Provide the (X, Y) coordinate of the cell's center where the given text is located.  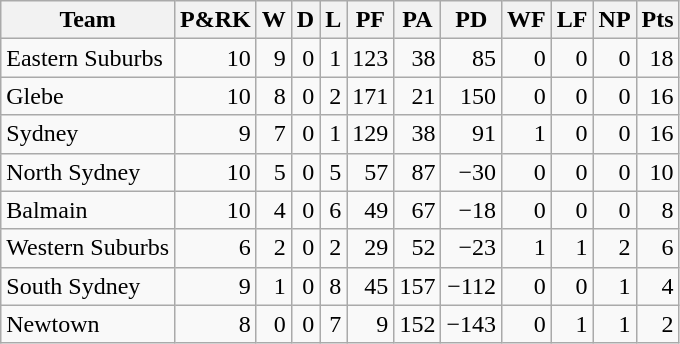
PA (418, 20)
−143 (472, 324)
49 (370, 210)
45 (370, 286)
South Sydney (88, 286)
−18 (472, 210)
152 (418, 324)
Balmain (88, 210)
67 (418, 210)
157 (418, 286)
Team (88, 20)
Pts (658, 20)
150 (472, 96)
18 (658, 58)
W (274, 20)
91 (472, 134)
Western Suburbs (88, 248)
NP (614, 20)
Newtown (88, 324)
L (334, 20)
123 (370, 58)
−23 (472, 248)
21 (418, 96)
−30 (472, 172)
PF (370, 20)
−112 (472, 286)
LF (572, 20)
Sydney (88, 134)
171 (370, 96)
North Sydney (88, 172)
P&RK (216, 20)
87 (418, 172)
129 (370, 134)
Glebe (88, 96)
D (305, 20)
85 (472, 58)
Eastern Suburbs (88, 58)
29 (370, 248)
PD (472, 20)
WF (527, 20)
52 (418, 248)
57 (370, 172)
